Find where the given text appears and provide that cell's center as (X, Y) coordinate. 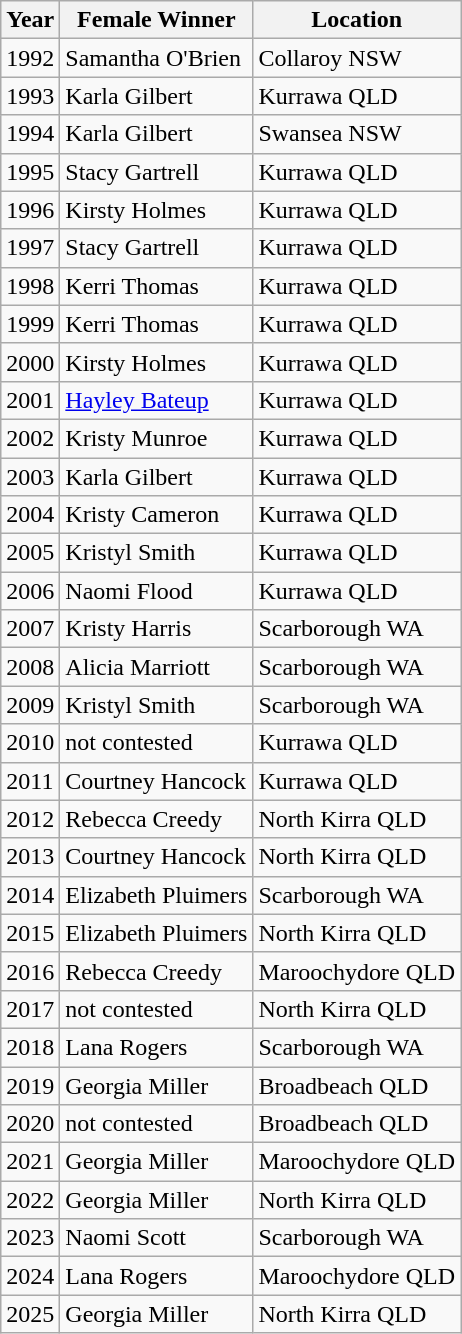
1992 (30, 58)
Female Winner (156, 20)
2010 (30, 743)
2017 (30, 1009)
1998 (30, 286)
Swansea NSW (357, 134)
2006 (30, 591)
2022 (30, 1200)
1995 (30, 172)
1997 (30, 248)
2004 (30, 515)
2000 (30, 362)
1993 (30, 96)
1996 (30, 210)
2024 (30, 1276)
1994 (30, 134)
2013 (30, 857)
Samantha O'Brien (156, 58)
2021 (30, 1162)
2025 (30, 1314)
2018 (30, 1047)
Naomi Scott (156, 1238)
2008 (30, 667)
Naomi Flood (156, 591)
2009 (30, 705)
Location (357, 20)
2023 (30, 1238)
2019 (30, 1085)
Kristy Cameron (156, 515)
Collaroy NSW (357, 58)
2020 (30, 1124)
2016 (30, 971)
Alicia Marriott (156, 667)
Kristy Munroe (156, 438)
Hayley Bateup (156, 400)
2012 (30, 819)
2002 (30, 438)
Kristy Harris (156, 629)
2011 (30, 781)
Year (30, 20)
2007 (30, 629)
1999 (30, 324)
2014 (30, 895)
2005 (30, 553)
2015 (30, 933)
2003 (30, 477)
2001 (30, 400)
